Identify which cell holds the provided text, then report its (x, y) central coordinate. 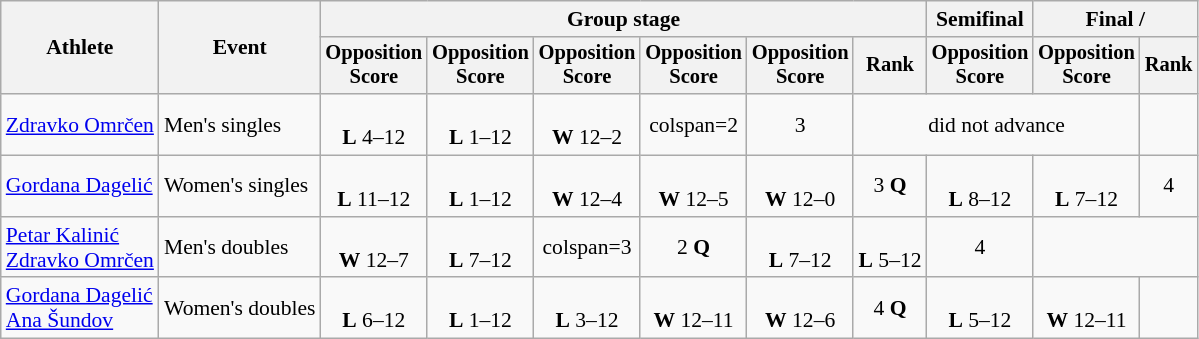
Zdravko Omrčen (80, 124)
3 Q (890, 186)
Men's doubles (240, 248)
L 4–12 (374, 124)
Final / (1115, 19)
Semifinal (980, 19)
L 8–12 (980, 186)
L 3–12 (588, 308)
L 11–12 (374, 186)
W 12–6 (800, 308)
Women's singles (240, 186)
Gordana Dagelić (80, 186)
Men's singles (240, 124)
W 12–0 (800, 186)
3 (800, 124)
colspan=3 (588, 248)
W 12–5 (694, 186)
W 12–2 (588, 124)
did not advance (996, 124)
Event (240, 48)
Petar KalinićZdravko Omrčen (80, 248)
L 6–12 (374, 308)
Women's doubles (240, 308)
Athlete (80, 48)
2 Q (694, 248)
W 12–7 (374, 248)
Gordana DagelićAna Šundov (80, 308)
Group stage (624, 19)
4 Q (890, 308)
W 12–4 (588, 186)
colspan=2 (694, 124)
